Output the (x, y) coordinate of the center of the cell containing the given text.  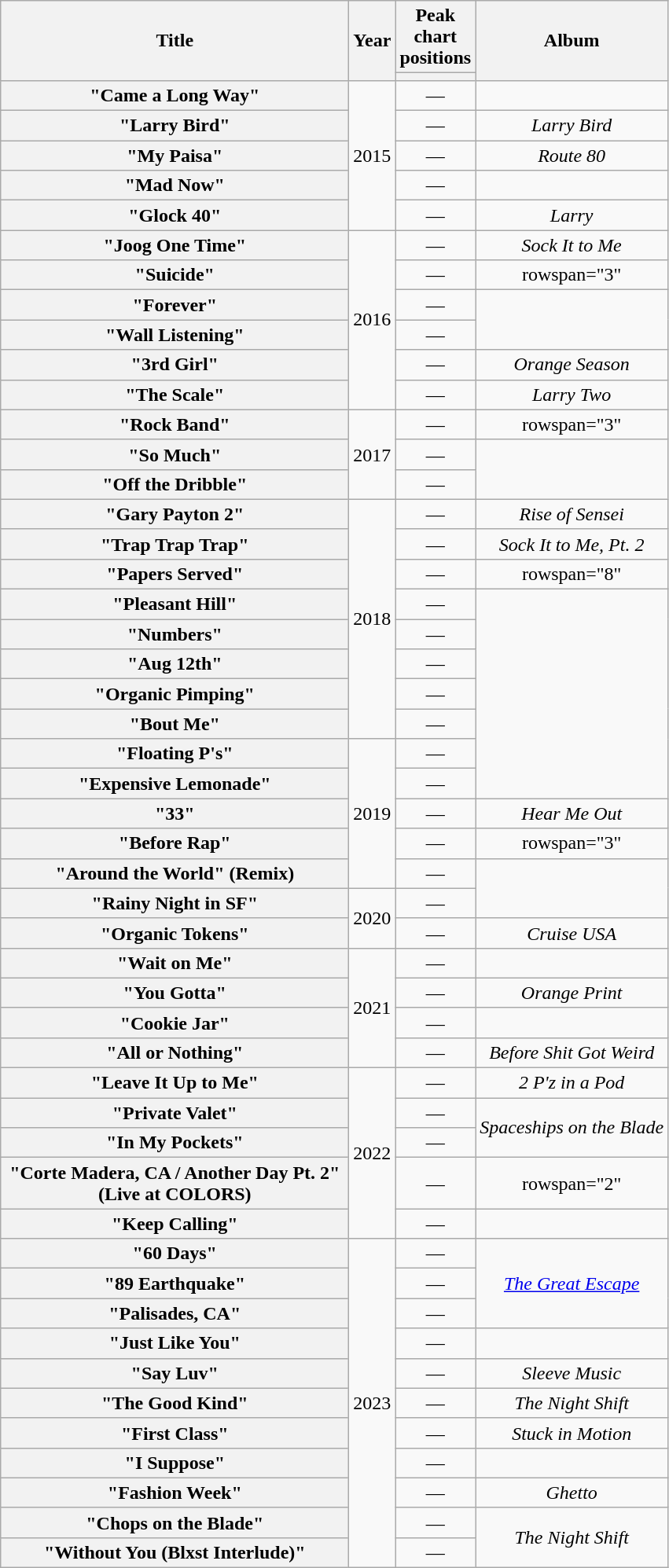
"Cookie Jar" (175, 1023)
"Around the World" (Remix) (175, 873)
"Pleasant Hill" (175, 604)
"60 Days" (175, 1254)
Route 80 (572, 156)
"33" (175, 813)
"Rainy Night in SF" (175, 903)
"You Gotta" (175, 993)
"The Scale" (175, 395)
"My Paisa" (175, 156)
Stuck in Motion (572, 1433)
Before Shit Got Weird (572, 1052)
"Wait on Me" (175, 963)
2015 (373, 155)
Ghetto (572, 1493)
Larry Bird (572, 126)
"Expensive Lemonade" (175, 784)
"First Class" (175, 1433)
Orange Season (572, 365)
2 P'z in a Pod (572, 1083)
The Great Escape (572, 1283)
"Trap Trap Trap" (175, 544)
"Aug 12th" (175, 664)
"Corte Madera, CA / Another Day Pt. 2" (Live at COLORS) (175, 1184)
"Glock 40" (175, 215)
"Just Like You" (175, 1343)
2022 (373, 1154)
Larry Two (572, 395)
"Leave It Up to Me" (175, 1083)
"I Suppose" (175, 1463)
Title (175, 41)
"Came a Long Way" (175, 95)
rowspan="2" (572, 1184)
"Say Luv" (175, 1373)
"Forever" (175, 305)
"Numbers" (175, 634)
"Wall Listening" (175, 335)
Year (373, 41)
"The Good Kind" (175, 1403)
Peak chart positions (436, 37)
"Larry Bird" (175, 126)
Orange Print (572, 993)
"Chops on the Blade" (175, 1522)
Cruise USA (572, 933)
2021 (373, 1008)
Sock It to Me, Pt. 2 (572, 544)
"Before Rap" (175, 843)
"Private Valet" (175, 1113)
2018 (373, 619)
"Palisades, CA" (175, 1313)
"Off the Dribble" (175, 484)
"Without You (Blxst Interlude)" (175, 1552)
2020 (373, 918)
"Organic Tokens" (175, 933)
"Organic Pimping" (175, 694)
2023 (373, 1404)
"Fashion Week" (175, 1493)
"Papers Served" (175, 574)
2017 (373, 454)
Hear Me Out (572, 813)
"Mad Now" (175, 185)
"Joog One Time" (175, 245)
Rise of Sensei (572, 514)
"Keep Calling" (175, 1224)
Album (572, 41)
rowspan="8" (572, 574)
"89 Earthquake" (175, 1283)
2019 (373, 813)
"3rd Girl" (175, 365)
"Floating P's" (175, 754)
Larry (572, 215)
"In My Pockets" (175, 1143)
"Rock Band" (175, 424)
2016 (373, 320)
"Suicide" (175, 275)
"All or Nothing" (175, 1052)
"Gary Payton 2" (175, 514)
Spaceships on the Blade (572, 1128)
Sock It to Me (572, 245)
"So Much" (175, 454)
"Bout Me" (175, 724)
Sleeve Music (572, 1373)
